Capture the cell that displays the provided text and extract its (x, y) central coordinate. 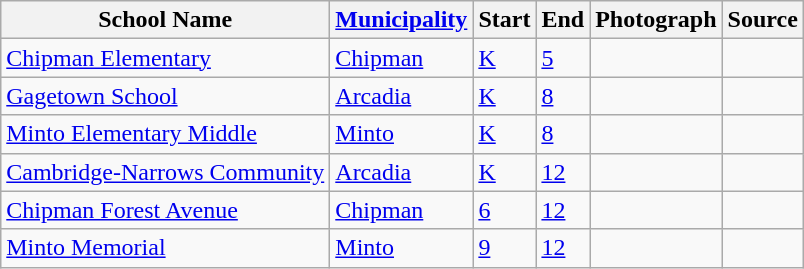
Cambridge-Narrows Community (166, 172)
Minto Memorial (166, 248)
End (563, 20)
School Name (166, 20)
Gagetown School (166, 96)
5 (563, 58)
Photograph (656, 20)
Start (504, 20)
9 (504, 248)
6 (504, 210)
Chipman Forest Avenue (166, 210)
Minto Elementary Middle (166, 134)
Chipman Elementary (166, 58)
Municipality (402, 20)
Source (762, 20)
